Locate the cell with the specified text and output its (X, Y) center coordinate. 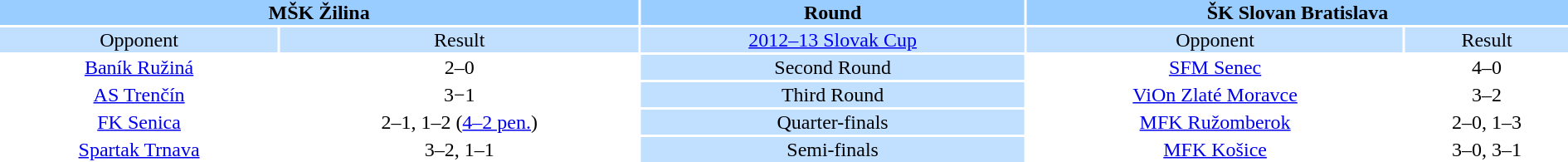
2–1, 1–2 (4–2 pen.) (460, 122)
MFK Ružomberok (1215, 122)
SFM Senec (1215, 67)
2–0 (460, 67)
Second Round (833, 67)
3–0, 3–1 (1487, 150)
2012–13 Slovak Cup (833, 40)
Baník Ružiná (139, 67)
Semi-finals (833, 150)
Quarter-finals (833, 122)
FK Senica (139, 122)
MFK Košice (1215, 150)
MŠK Žilina (319, 12)
ViOn Zlaté Moravce (1215, 95)
Third Round (833, 95)
Spartak Trnava (139, 150)
3−1 (460, 95)
2–0, 1–3 (1487, 122)
3–2, 1–1 (460, 150)
4–0 (1487, 67)
Round (833, 12)
3–2 (1487, 95)
AS Trenčín (139, 95)
ŠK Slovan Bratislava (1298, 12)
